Identify which cell holds the provided text, then report its (x, y) central coordinate. 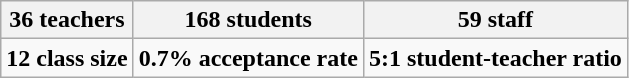
5:1 student-teacher ratio (495, 58)
36 teachers (67, 20)
12 class size (67, 58)
0.7% acceptance rate (248, 58)
168 students (248, 20)
59 staff (495, 20)
